Output the (X, Y) coordinate of the center of the cell containing the given text.  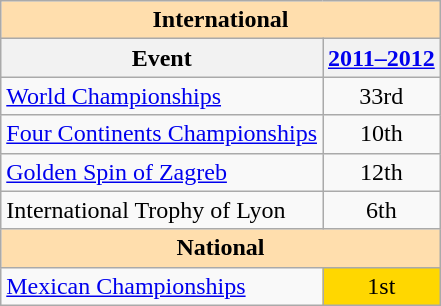
12th (381, 172)
1st (381, 286)
World Championships (162, 96)
Mexican Championships (162, 286)
International (221, 20)
33rd (381, 96)
National (221, 248)
10th (381, 134)
2011–2012 (381, 58)
Event (162, 58)
6th (381, 210)
Golden Spin of Zagreb (162, 172)
Four Continents Championships (162, 134)
International Trophy of Lyon (162, 210)
